Scan for the cell matching the given text and deliver its [x, y] coordinate at center. 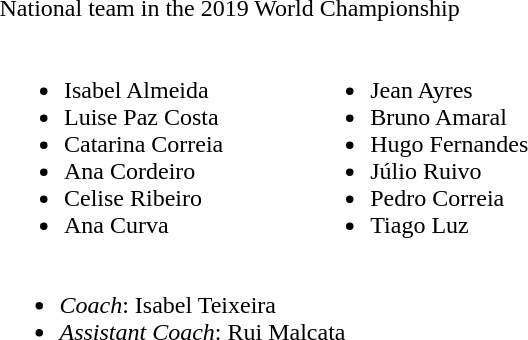
Isabel AlmeidaLuise Paz CostaCatarina CorreiaAna CordeiroCelise RibeiroAna Curva [113, 144]
